Provide the [X, Y] coordinate of the cell's center where the given text is located.  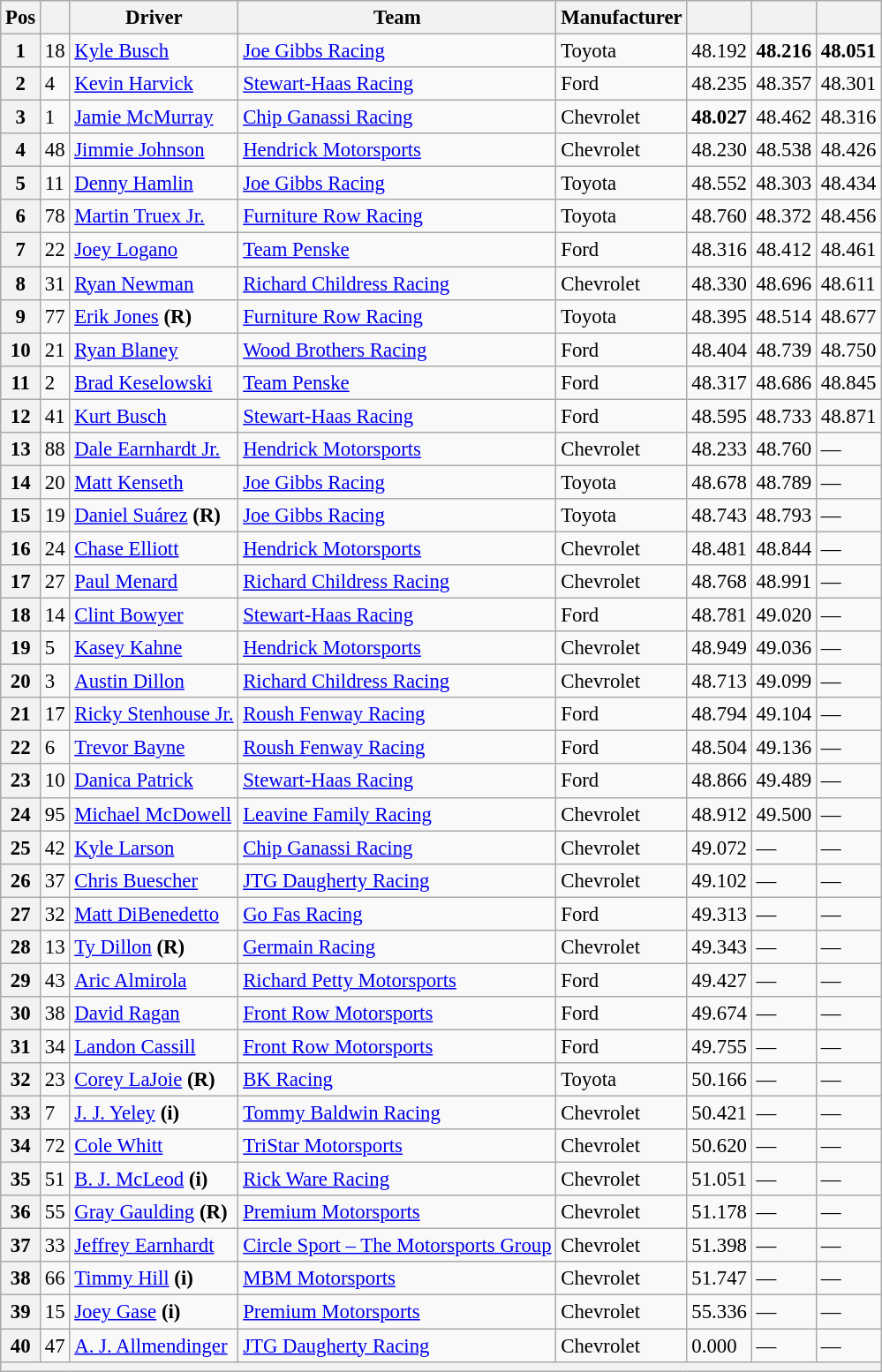
49.500 [784, 814]
48.317 [719, 382]
8 [21, 283]
49.072 [719, 848]
48.538 [784, 150]
16 [21, 548]
48.768 [719, 582]
Driver [154, 18]
48.794 [719, 714]
50.620 [719, 1146]
48.866 [719, 781]
Erik Jones (R) [154, 316]
48.027 [719, 117]
Jamie McMurray [154, 117]
48.844 [784, 548]
48.552 [719, 184]
29 [21, 980]
48.991 [784, 582]
48.696 [784, 283]
48.412 [784, 250]
28 [21, 947]
72 [55, 1146]
49.020 [784, 615]
48.871 [849, 416]
9 [21, 316]
55.336 [719, 1312]
51.747 [719, 1279]
12 [21, 416]
Martin Truex Jr. [154, 216]
51.398 [719, 1246]
49.755 [719, 1046]
49.343 [719, 947]
Team [397, 18]
MBM Motorsports [397, 1279]
Manufacturer [622, 18]
36 [21, 1212]
Ryan Newman [154, 283]
49.313 [719, 914]
Matt DiBenedetto [154, 914]
48.192 [719, 51]
49.674 [719, 1014]
48.713 [719, 682]
Daniel Suárez (R) [154, 516]
48.372 [784, 216]
49.102 [719, 880]
Pos [21, 18]
B. J. McLeod (i) [154, 1180]
Matt Kenseth [154, 482]
48.743 [719, 516]
48.051 [849, 51]
48.514 [784, 316]
50.421 [719, 1113]
47 [55, 1346]
48.781 [719, 615]
Circle Sport – The Motorsports Group [397, 1246]
Trevor Bayne [154, 748]
48.845 [849, 382]
48.426 [849, 150]
48.357 [784, 84]
Kurt Busch [154, 416]
Aric Almirola [154, 980]
Richard Petty Motorsports [397, 980]
66 [55, 1279]
51.178 [719, 1212]
48.230 [719, 150]
Danica Patrick [154, 781]
88 [55, 449]
Clint Bowyer [154, 615]
26 [21, 880]
95 [55, 814]
48.789 [784, 482]
48.233 [719, 449]
48.733 [784, 416]
Go Fas Racing [397, 914]
40 [21, 1346]
BK Racing [397, 1080]
48 [55, 150]
Jimmie Johnson [154, 150]
25 [21, 848]
Timmy Hill (i) [154, 1279]
Joey Gase (i) [154, 1312]
48.504 [719, 748]
49.104 [784, 714]
49.099 [784, 682]
TriStar Motorsports [397, 1146]
Ricky Stenhouse Jr. [154, 714]
30 [21, 1014]
48.235 [719, 84]
A. J. Allmendinger [154, 1346]
Brad Keselowski [154, 382]
Chase Elliott [154, 548]
41 [55, 416]
Kevin Harvick [154, 84]
48.750 [849, 350]
49.427 [719, 980]
Kyle Busch [154, 51]
48.462 [784, 117]
Kasey Kahne [154, 648]
Dale Earnhardt Jr. [154, 449]
48.678 [719, 482]
Leavine Family Racing [397, 814]
Denny Hamlin [154, 184]
Kyle Larson [154, 848]
Gray Gaulding (R) [154, 1212]
Jeffrey Earnhardt [154, 1246]
48.686 [784, 382]
48.793 [784, 516]
48.303 [784, 184]
Corey LaJoie (R) [154, 1080]
48.912 [719, 814]
Tommy Baldwin Racing [397, 1113]
Joey Logano [154, 250]
48.404 [719, 350]
78 [55, 216]
48.216 [784, 51]
Austin Dillon [154, 682]
Rick Ware Racing [397, 1180]
J. J. Yeley (i) [154, 1113]
Michael McDowell [154, 814]
48.395 [719, 316]
48.456 [849, 216]
55 [55, 1212]
Germain Racing [397, 947]
48.611 [849, 283]
49.036 [784, 648]
48.330 [719, 283]
51.051 [719, 1180]
48.949 [719, 648]
Chris Buescher [154, 880]
Ty Dillon (R) [154, 947]
48.434 [849, 184]
Ryan Blaney [154, 350]
48.677 [849, 316]
39 [21, 1312]
49.489 [784, 781]
77 [55, 316]
42 [55, 848]
48.461 [849, 250]
Landon Cassill [154, 1046]
48.301 [849, 84]
49.136 [784, 748]
50.166 [719, 1080]
35 [21, 1180]
Paul Menard [154, 582]
48.739 [784, 350]
51 [55, 1180]
Cole Whitt [154, 1146]
43 [55, 980]
48.595 [719, 416]
0.000 [719, 1346]
David Ragan [154, 1014]
Wood Brothers Racing [397, 350]
48.481 [719, 548]
